Scan for the cell matching the given text and deliver its (x, y) coordinate at center. 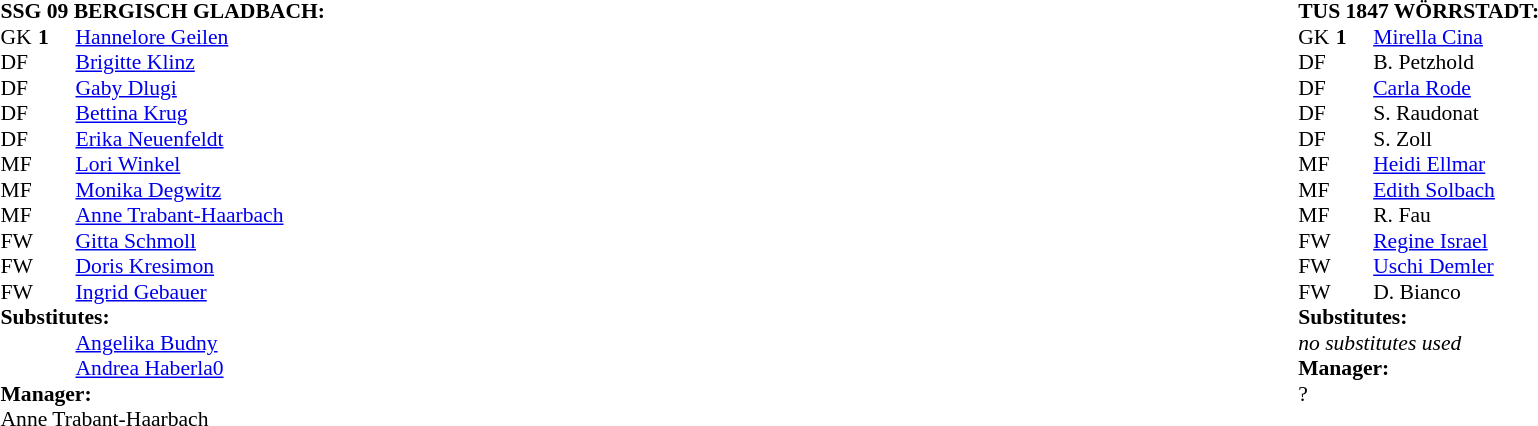
Manager: (162, 394)
Anne Trabant-Haarbach (200, 215)
Angelika Budny (200, 343)
Doris Kresimon (200, 267)
Andrea Haberla0 (200, 369)
Gaby Dlugi (200, 88)
Hannelore Geilen (200, 37)
Monika Degwitz (200, 190)
Gitta Schmoll (200, 241)
Substitutes: (162, 317)
Erika Neuenfeldt (200, 139)
Ingrid Gebauer (200, 292)
Lori Winkel (200, 165)
Brigitte Klinz (200, 63)
Bettina Krug (200, 113)
